From the cell containing the given text, extract its center point as [x, y] coordinate. 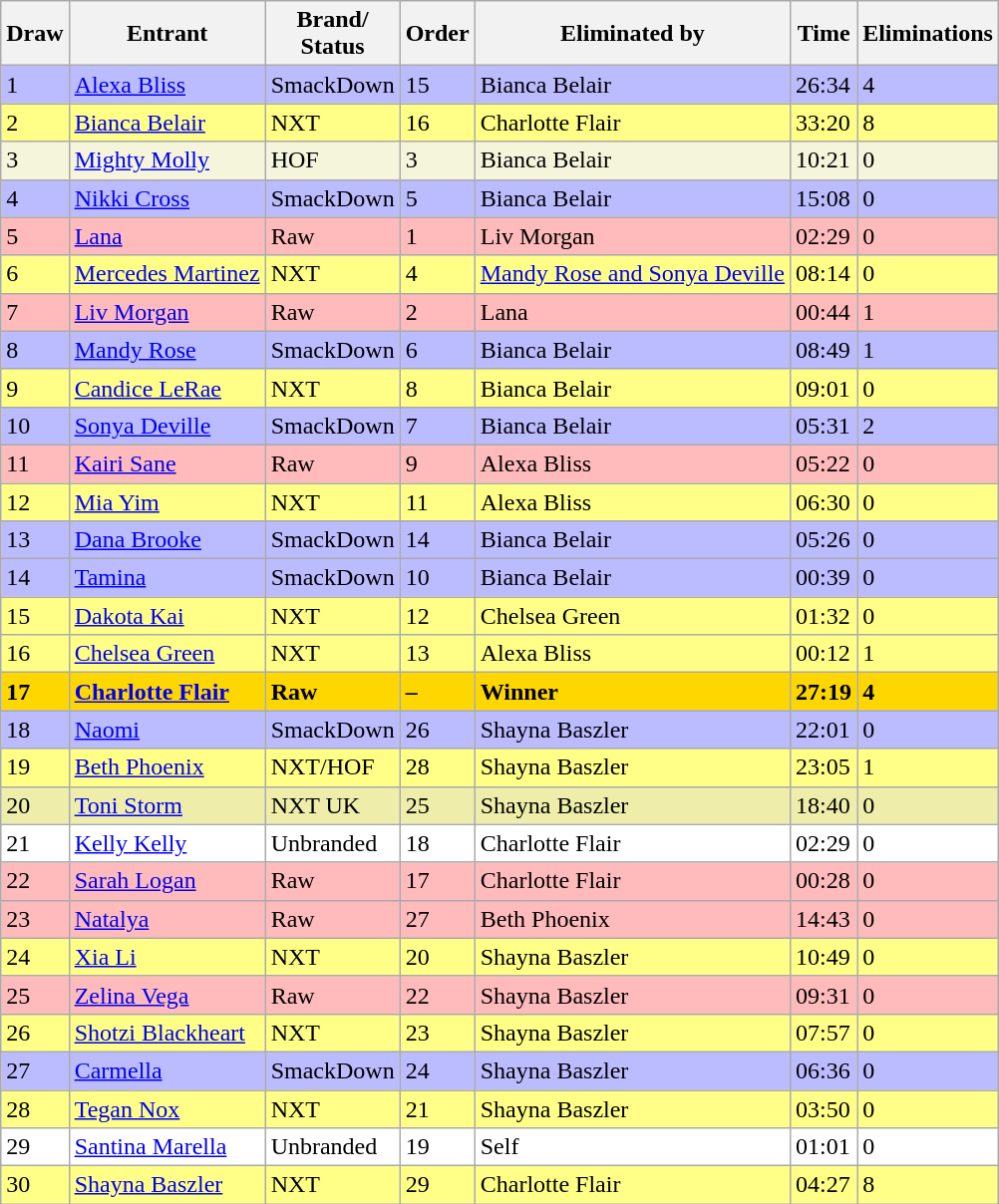
Self [632, 1147]
00:39 [824, 578]
Tegan Nox [167, 1109]
00:12 [824, 654]
Order [437, 34]
Draw [35, 34]
01:01 [824, 1147]
Carmella [167, 1070]
10:21 [824, 160]
08:49 [824, 350]
06:30 [824, 501]
23:05 [824, 767]
33:20 [824, 123]
Candice LeRae [167, 388]
Sarah Logan [167, 881]
05:31 [824, 426]
Brand/Status [333, 34]
18:40 [824, 805]
NXT UK [333, 805]
Kelly Kelly [167, 843]
15:08 [824, 198]
Mia Yim [167, 501]
Winner [632, 692]
Shotzi Blackheart [167, 1033]
Dakota Kai [167, 616]
Naomi [167, 730]
10:49 [824, 957]
22:01 [824, 730]
Zelina Vega [167, 995]
HOF [333, 160]
Eliminated by [632, 34]
Time [824, 34]
30 [35, 1185]
05:22 [824, 463]
Tamina [167, 578]
08:14 [824, 274]
Toni Storm [167, 805]
Mandy Rose [167, 350]
09:01 [824, 388]
07:57 [824, 1033]
Dana Brooke [167, 540]
Eliminations [928, 34]
03:50 [824, 1109]
Xia Li [167, 957]
Entrant [167, 34]
05:26 [824, 540]
Santina Marella [167, 1147]
Sonya Deville [167, 426]
00:28 [824, 881]
Nikki Cross [167, 198]
Mercedes Martinez [167, 274]
14:43 [824, 919]
06:36 [824, 1070]
27:19 [824, 692]
04:27 [824, 1185]
09:31 [824, 995]
Mighty Molly [167, 160]
Kairi Sane [167, 463]
– [437, 692]
01:32 [824, 616]
Natalya [167, 919]
NXT/HOF [333, 767]
Mandy Rose and Sonya Deville [632, 274]
26:34 [824, 85]
00:44 [824, 312]
